Pinpoint the cell where the given text exists, returning its [X, Y] midpoint coordinate. 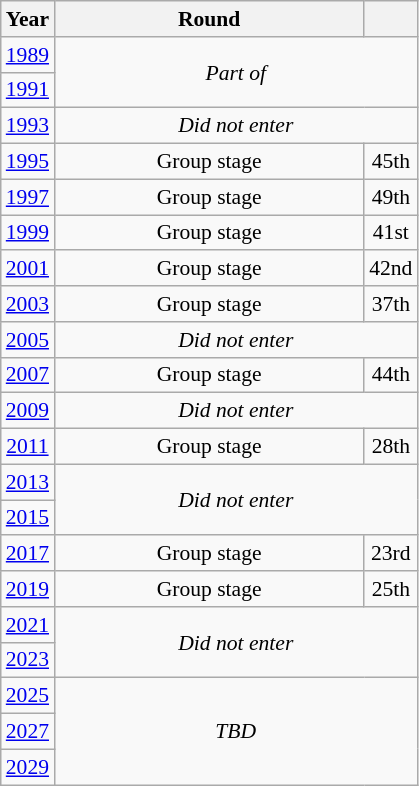
45th [390, 162]
TBD [236, 732]
2021 [28, 625]
2011 [28, 447]
1995 [28, 162]
2029 [28, 767]
28th [390, 447]
Round [209, 19]
2009 [28, 411]
2027 [28, 732]
2015 [28, 518]
2013 [28, 482]
42nd [390, 269]
41st [390, 233]
49th [390, 197]
2023 [28, 660]
Part of [236, 72]
1999 [28, 233]
2017 [28, 554]
2003 [28, 304]
25th [390, 589]
2001 [28, 269]
23rd [390, 554]
2025 [28, 696]
37th [390, 304]
Year [28, 19]
1993 [28, 126]
2005 [28, 340]
1997 [28, 197]
2019 [28, 589]
44th [390, 375]
2007 [28, 375]
1991 [28, 90]
1989 [28, 55]
